Return the [X, Y] coordinate for the center point of the cell that contains the specified text.  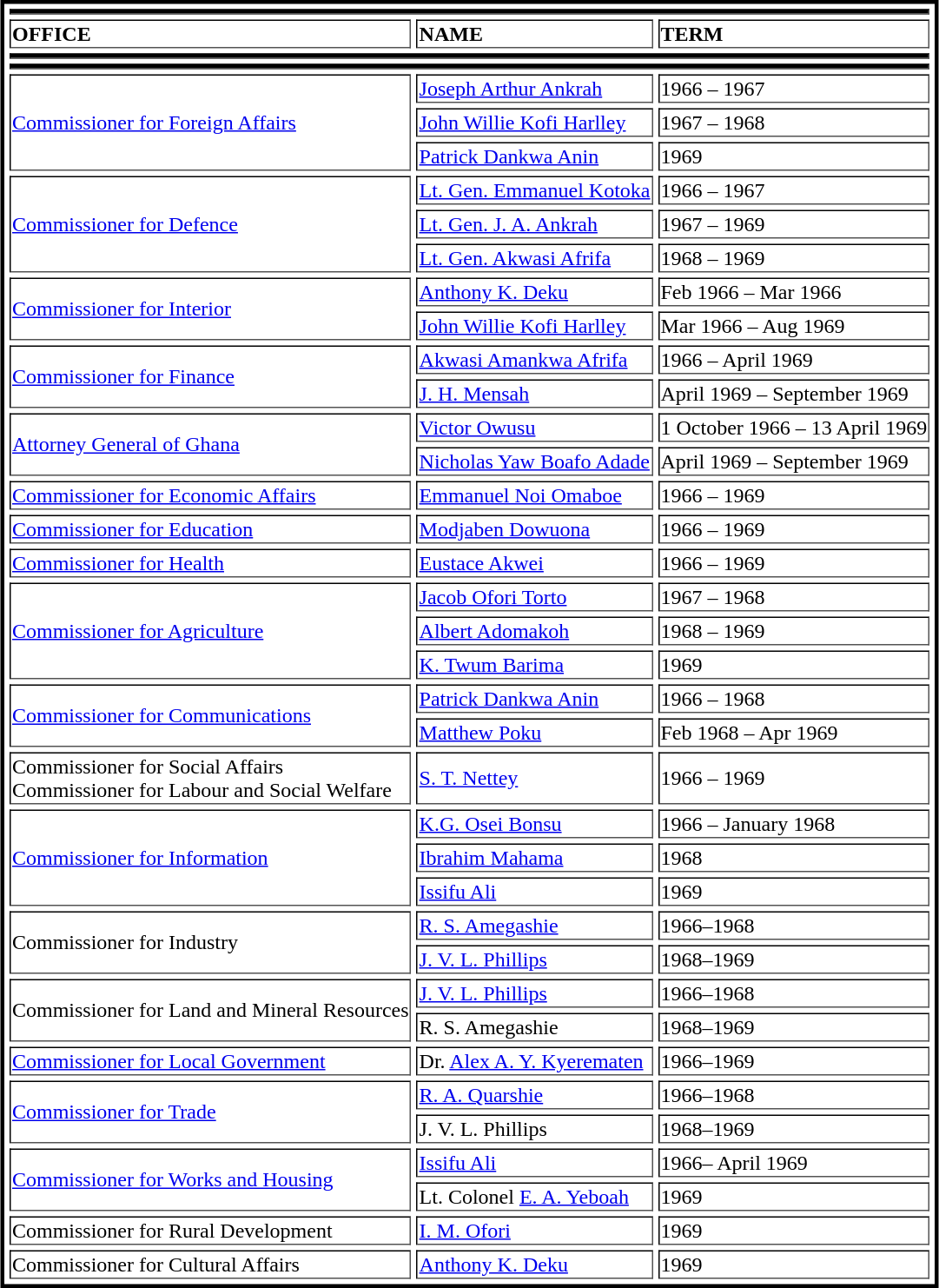
NAME [535, 33]
I. M. Ofori [535, 1231]
Modjaben Dowuona [535, 528]
Jacob Ofori Torto [535, 596]
Mar 1966 – Aug 1969 [794, 325]
Matthew Poku [535, 732]
Attorney General of Ghana [210, 445]
1966 – January 1968 [794, 824]
Commissioner for Education [210, 528]
Joseph Arthur Ankrah [535, 89]
Commissioner for Interior [210, 309]
Emmanuel Noi Omaboe [535, 495]
Commissioner for Finance [210, 377]
1 October 1966 – 13 April 1969 [794, 428]
Albert Adomakoh [535, 631]
Commissioner for Local Government [210, 1060]
Commissioner for Health [210, 563]
Commissioner for Defence [210, 224]
Commissioner for Agriculture [210, 631]
1966 – 1968 [794, 699]
Commissioner for Economic Affairs [210, 495]
K. Twum Barima [535, 664]
Lt. Gen. Emmanuel Kotoka [535, 189]
1967 – 1969 [794, 224]
Commissioner for Social AffairsCommissioner for Labour and Social Welfare [210, 779]
TERM [794, 33]
Commissioner for Foreign Affairs [210, 123]
Victor Owusu [535, 428]
J. H. Mensah [535, 393]
1966–1969 [794, 1060]
R. A. Quarshie [535, 1095]
Feb 1966 – Mar 1966 [794, 292]
Commissioner for Works and Housing [210, 1180]
Commissioner for Industry [210, 942]
Ibrahim Mahama [535, 857]
Nicholas Yaw Boafo Adade [535, 461]
Eustace Akwei [535, 563]
K.G. Osei Bonsu [535, 824]
1966 – April 1969 [794, 360]
Feb 1968 – Apr 1969 [794, 732]
Commissioner for Trade [210, 1112]
Commissioner for Cultural Affairs [210, 1264]
Dr. Alex A. Y. Kyerematen [535, 1060]
Akwasi Amankwa Afrifa [535, 360]
1968 [794, 857]
OFFICE [210, 33]
Commissioner for Rural Development [210, 1231]
Lt. Gen. Akwasi Afrifa [535, 257]
Commissioner for Information [210, 859]
1966– April 1969 [794, 1163]
Lt. Colonel E. A. Yeboah [535, 1196]
Lt. Gen. J. A. Ankrah [535, 224]
S. T. Nettey [535, 779]
Commissioner for Land and Mineral Resources [210, 1010]
Commissioner for Communications [210, 716]
